Search for the cell housing the specified text and yield its [X, Y] center coordinate. 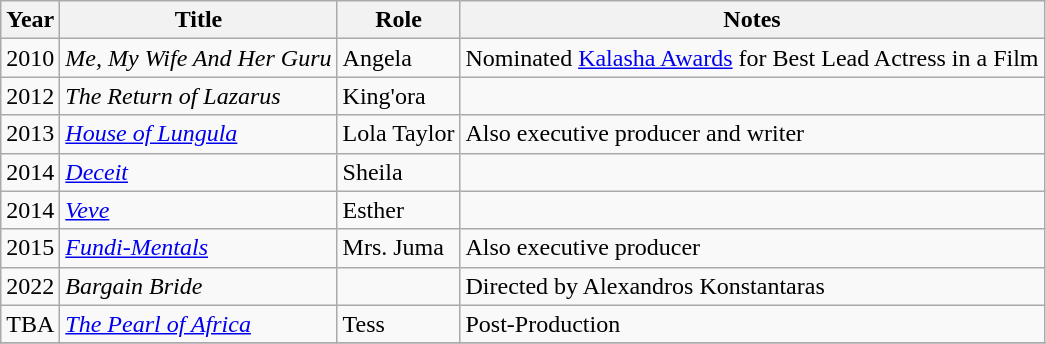
Angela [398, 58]
2012 [30, 96]
The Return of Lazarus [198, 96]
Lola Taylor [398, 134]
Sheila [398, 172]
Esther [398, 210]
2022 [30, 286]
Role [398, 20]
Mrs. Juma [398, 248]
2013 [30, 134]
2015 [30, 248]
2010 [30, 58]
Bargain Bride [198, 286]
Also executive producer and writer [752, 134]
Nominated Kalasha Awards for Best Lead Actress in a Film [752, 58]
Post-Production [752, 324]
Tess [398, 324]
Deceit [198, 172]
Title [198, 20]
TBA [30, 324]
Me, My Wife And Her Guru [198, 58]
Directed by Alexandros Konstantaras [752, 286]
Veve [198, 210]
Fundi-Mentals [198, 248]
Year [30, 20]
The Pearl of Africa [198, 324]
Also executive producer [752, 248]
King'ora [398, 96]
House of Lungula [198, 134]
Notes [752, 20]
